Locate the cell with the specified text and output its (X, Y) center coordinate. 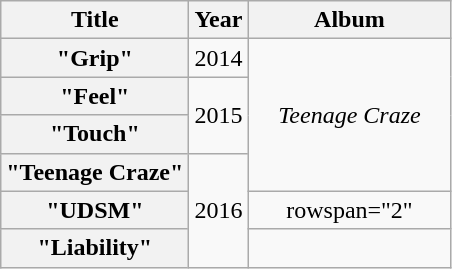
2016 (218, 210)
Title (95, 20)
"Grip" (95, 58)
Year (218, 20)
2014 (218, 58)
"UDSM" (95, 210)
"Touch" (95, 134)
rowspan="2" (350, 210)
Teenage Craze (350, 115)
2015 (218, 115)
Album (350, 20)
"Liability" (95, 248)
"Feel" (95, 96)
"Teenage Craze" (95, 172)
